Search for the cell housing the specified text and yield its [X, Y] center coordinate. 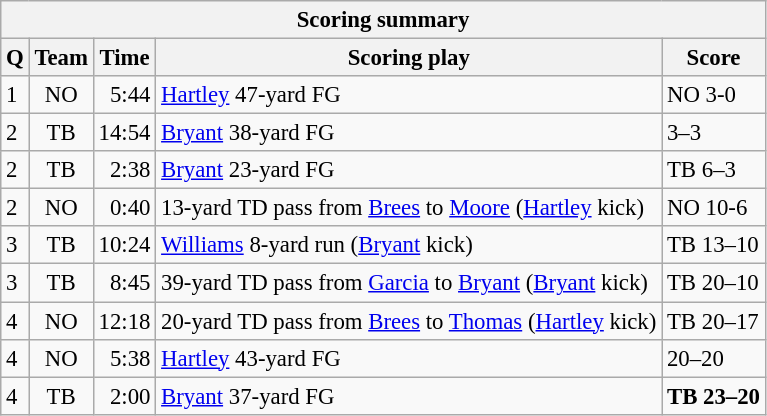
NO 3-0 [714, 95]
3–3 [714, 133]
13-yard TD pass from Brees to Moore (Hartley kick) [409, 208]
2:00 [124, 396]
39-yard TD pass from Garcia to Bryant (Bryant kick) [409, 283]
TB 23–20 [714, 396]
12:18 [124, 321]
Williams 8-yard run (Bryant kick) [409, 245]
Time [124, 58]
10:24 [124, 245]
NO 10-6 [714, 208]
TB 6–3 [714, 170]
Hartley 47-yard FG [409, 95]
Hartley 43-yard FG [409, 358]
2:38 [124, 170]
Team [61, 58]
Scoring play [409, 58]
Bryant 38-yard FG [409, 133]
Q [15, 58]
20-yard TD pass from Brees to Thomas (Hartley kick) [409, 321]
1 [15, 95]
Scoring summary [384, 20]
TB 20–17 [714, 321]
5:38 [124, 358]
Score [714, 58]
20–20 [714, 358]
5:44 [124, 95]
14:54 [124, 133]
Bryant 23-yard FG [409, 170]
Bryant 37-yard FG [409, 396]
TB 20–10 [714, 283]
8:45 [124, 283]
0:40 [124, 208]
TB 13–10 [714, 245]
